For the text-containing cell, return its midpoint in [X, Y] coordinate format. 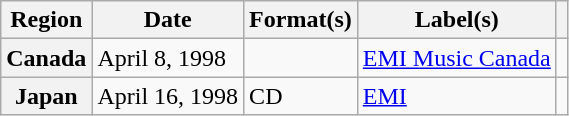
CD [301, 96]
Canada [46, 58]
Label(s) [456, 20]
Japan [46, 96]
Date [168, 20]
EMI [456, 96]
Region [46, 20]
Format(s) [301, 20]
EMI Music Canada [456, 58]
April 16, 1998 [168, 96]
April 8, 1998 [168, 58]
